Output the (x, y) coordinate of the center of the cell containing the given text.  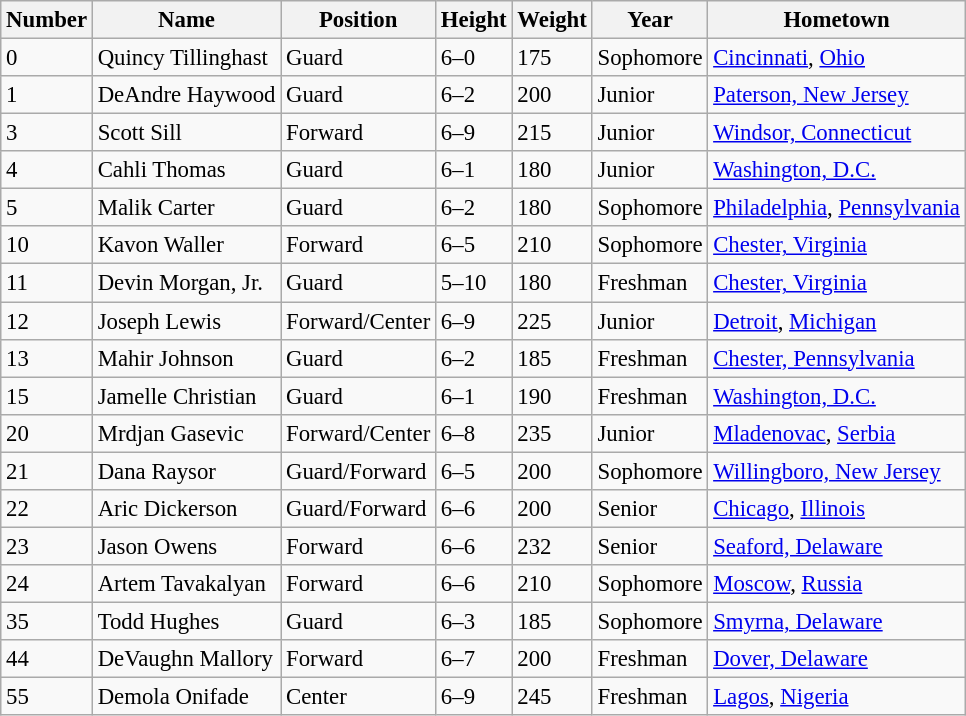
10 (47, 245)
Hometown (836, 20)
Height (474, 20)
20 (47, 433)
4 (47, 170)
Malik Carter (186, 208)
Dana Raysor (186, 471)
21 (47, 471)
Artem Tavakalyan (186, 584)
232 (552, 546)
Year (650, 20)
Name (186, 20)
Number (47, 20)
Cincinnati, Ohio (836, 58)
Position (358, 20)
Mahir Johnson (186, 358)
190 (552, 396)
Dover, Delaware (836, 659)
Scott Sill (186, 133)
23 (47, 546)
Aric Dickerson (186, 509)
6–7 (474, 659)
Jamelle Christian (186, 396)
5 (47, 208)
35 (47, 621)
245 (552, 697)
215 (552, 133)
Lagos, Nigeria (836, 697)
Smyrna, Delaware (836, 621)
22 (47, 509)
6–0 (474, 58)
235 (552, 433)
Todd Hughes (186, 621)
Center (358, 697)
Moscow, Russia (836, 584)
5–10 (474, 283)
Jason Owens (186, 546)
Joseph Lewis (186, 321)
55 (47, 697)
Devin Morgan, Jr. (186, 283)
DeAndre Haywood (186, 95)
Weight (552, 20)
Mladenovac, Serbia (836, 433)
Cahli Thomas (186, 170)
3 (47, 133)
24 (47, 584)
6–8 (474, 433)
Quincy Tillinghast (186, 58)
Chester, Pennsylvania (836, 358)
Kavon Waller (186, 245)
Philadelphia, Pennsylvania (836, 208)
225 (552, 321)
Windsor, Connecticut (836, 133)
Seaford, Delaware (836, 546)
Demola Onifade (186, 697)
44 (47, 659)
Chicago, Illinois (836, 509)
Mrdjan Gasevic (186, 433)
15 (47, 396)
DeVaughn Mallory (186, 659)
6–3 (474, 621)
175 (552, 58)
13 (47, 358)
1 (47, 95)
Willingboro, New Jersey (836, 471)
Paterson, New Jersey (836, 95)
12 (47, 321)
Detroit, Michigan (836, 321)
11 (47, 283)
0 (47, 58)
